Return the (X, Y) coordinate for the center point of the cell that contains the specified text.  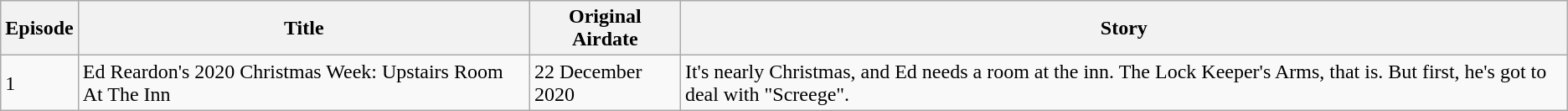
1 (39, 82)
Title (303, 29)
Ed Reardon's 2020 Christmas Week: Upstairs Room At The Inn (303, 82)
Original Airdate (605, 29)
Story (1124, 29)
It's nearly Christmas, and Ed needs a room at the inn. The Lock Keeper's Arms, that is. But first, he's got to deal with "Screege". (1124, 82)
Episode (39, 29)
22 December 2020 (605, 82)
